Extract the (X, Y) coordinate from the center of the cell holding the provided text.  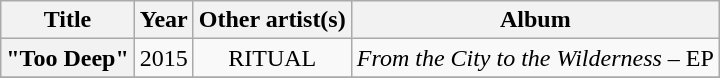
Year (164, 20)
2015 (164, 58)
"Too Deep" (68, 58)
RITUAL (272, 58)
From the City to the Wilderness – EP (535, 58)
Album (535, 20)
Title (68, 20)
Other artist(s) (272, 20)
